Return [X, Y] of the center of cell containing provided text 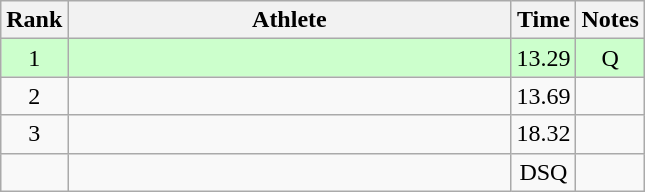
13.69 [544, 96]
Notes [610, 20]
2 [34, 96]
DSQ [544, 172]
Time [544, 20]
13.29 [544, 58]
18.32 [544, 134]
3 [34, 134]
Rank [34, 20]
Q [610, 58]
1 [34, 58]
Athlete [290, 20]
